Detect which cell encompasses the target text, then output its [x, y] center coordinate. 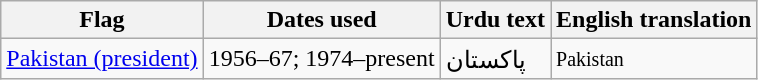
English translation [654, 20]
Urdu text [495, 20]
Flag [102, 20]
Dates used [322, 20]
Pakistan [654, 59]
پاكستان [495, 59]
1956–67; 1974–present [322, 59]
Pakistan (president) [102, 59]
